Return the [x, y] coordinate for the center point of the cell that contains the specified text.  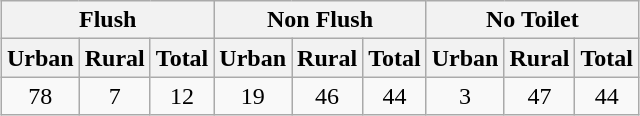
7 [114, 96]
12 [182, 96]
No Toilet [532, 20]
78 [40, 96]
46 [328, 96]
Flush [107, 20]
Non Flush [320, 20]
47 [540, 96]
3 [465, 96]
19 [253, 96]
